Scan for the cell matching the given text and deliver its [X, Y] coordinate at center. 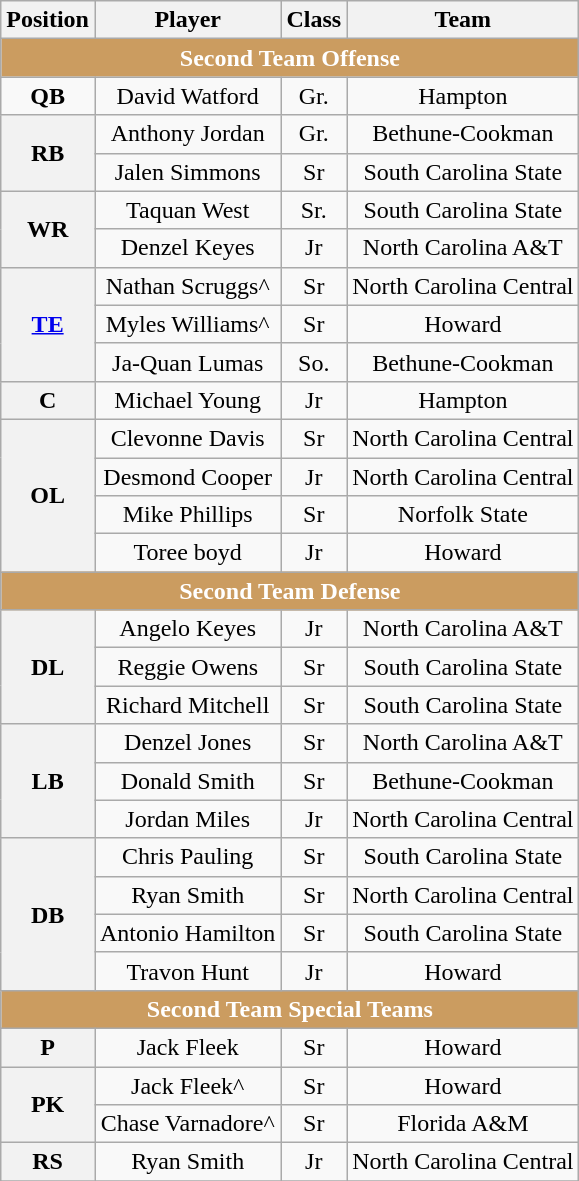
WR [48, 229]
Norfolk State [463, 515]
Clevonne Davis [187, 438]
David Watford [187, 96]
QB [48, 96]
Denzel Jones [187, 743]
Position [48, 20]
Ja-Quan Lumas [187, 362]
Donald Smith [187, 781]
Denzel Keyes [187, 248]
Michael Young [187, 400]
Reggie Owens [187, 667]
LB [48, 781]
Mike Phillips [187, 515]
OL [48, 495]
Desmond Cooper [187, 477]
P [48, 1047]
PK [48, 1104]
Jalen Simmons [187, 172]
Toree boyd [187, 553]
Myles Williams^ [187, 324]
RB [48, 153]
Player [187, 20]
RS [48, 1162]
Nathan Scruggs^ [187, 286]
Chase Varnadore^ [187, 1124]
Taquan West [187, 210]
C [48, 400]
Travon Hunt [187, 971]
Angelo Keyes [187, 629]
Second Team Defense [290, 591]
DL [48, 667]
Second Team Special Teams [290, 1009]
So. [314, 362]
Anthony Jordan [187, 134]
Chris Pauling [187, 857]
Jordan Miles [187, 819]
Richard Mitchell [187, 705]
Florida A&M [463, 1124]
Jack Fleek^ [187, 1085]
Second Team Offense [290, 58]
Sr. [314, 210]
Jack Fleek [187, 1047]
Class [314, 20]
Team [463, 20]
DB [48, 914]
TE [48, 324]
Antonio Hamilton [187, 933]
